Identify which cell holds the provided text, then report its (X, Y) central coordinate. 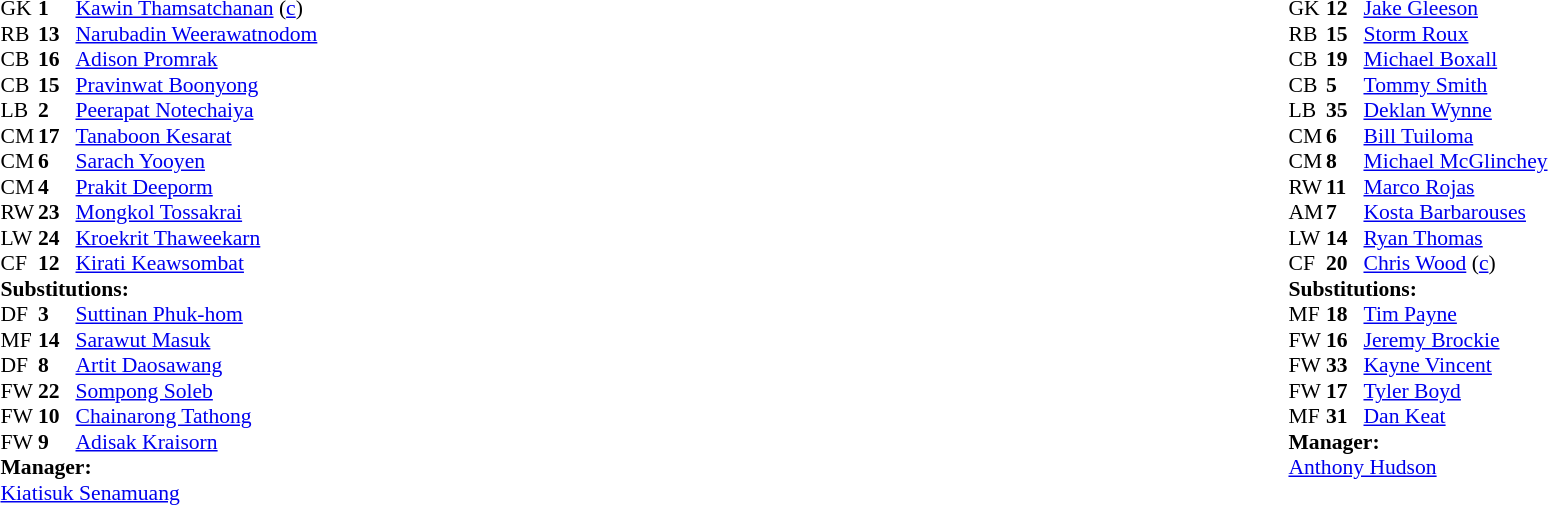
Ryan Thomas (1455, 238)
18 (1345, 315)
Kosta Barbarouses (1455, 213)
Storm Roux (1455, 34)
35 (1345, 111)
10 (57, 417)
Bill Tuiloma (1455, 136)
Chris Wood (c) (1455, 263)
Tyler Boyd (1455, 391)
Pravinwat Boonyong (197, 85)
5 (1345, 85)
4 (57, 187)
Adison Promrak (197, 59)
Kroekrit Thaweekarn (197, 238)
3 (57, 315)
33 (1345, 365)
Peerapat Notechaiya (197, 111)
Sompong Soleb (197, 391)
19 (1345, 59)
Marco Rojas (1455, 187)
Narubadin Weerawatnodom (197, 34)
Michael McGlinchey (1455, 161)
23 (57, 213)
Sarach Yooyen (197, 161)
7 (1345, 213)
Suttinan Phuk-hom (197, 315)
31 (1345, 417)
Tanaboon Kesarat (197, 136)
12 (57, 263)
Kayne Vincent (1455, 365)
Anthony Hudson (1418, 467)
Jeremy Brockie (1455, 340)
Tim Payne (1455, 315)
13 (57, 34)
Dan Keat (1455, 417)
9 (57, 442)
Artit Daosawang (197, 365)
24 (57, 238)
Sarawut Masuk (197, 340)
Deklan Wynne (1455, 111)
Prakit Deeporm (197, 187)
Mongkol Tossakrai (197, 213)
20 (1345, 263)
11 (1345, 187)
AM (1307, 213)
Chainarong Tathong (197, 417)
22 (57, 391)
Kirati Keawsombat (197, 263)
2 (57, 111)
Tommy Smith (1455, 85)
Adisak Kraisorn (197, 442)
Michael Boxall (1455, 59)
